Identify which cell holds the provided text, then report its (X, Y) central coordinate. 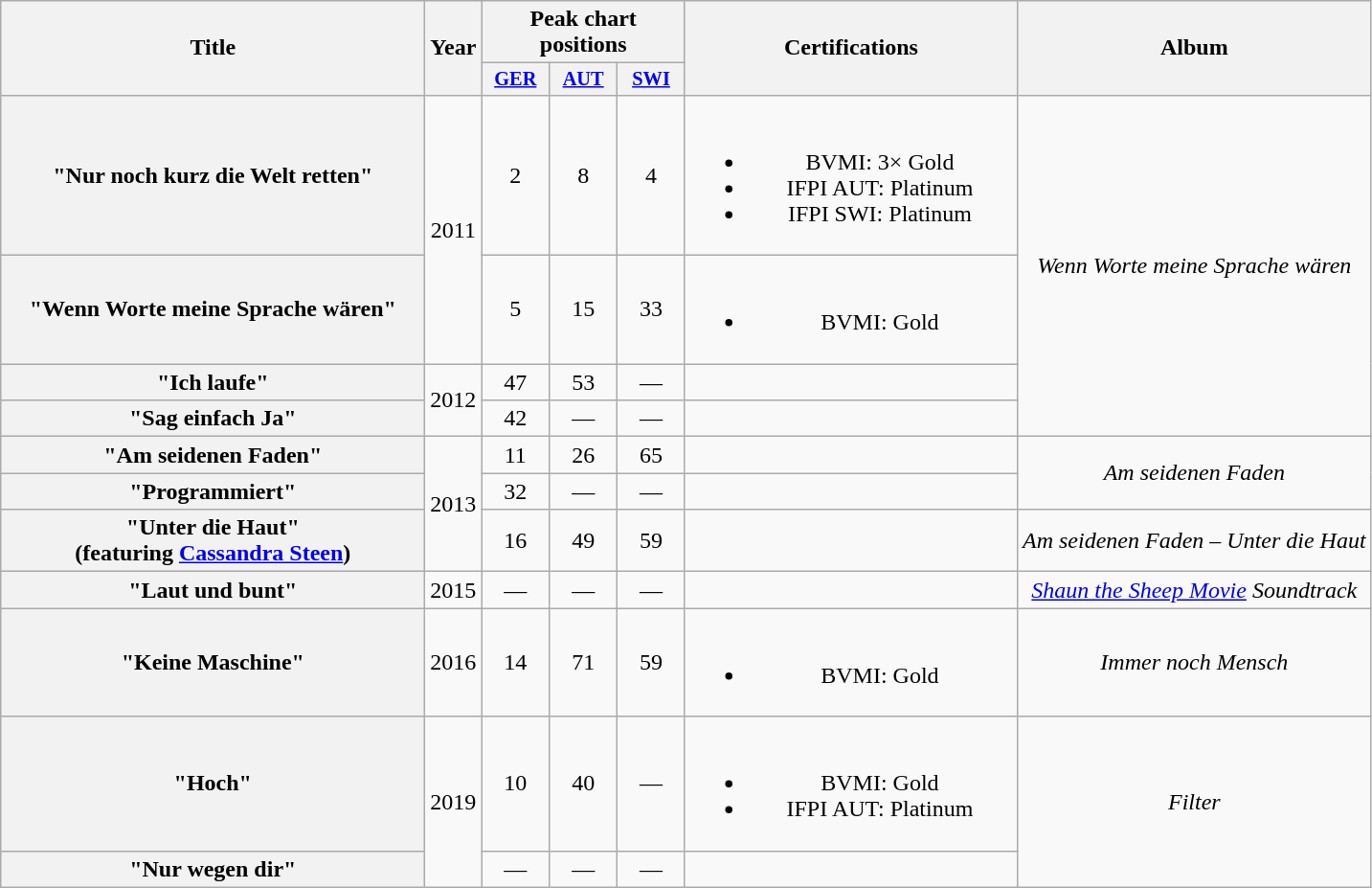
5 (515, 310)
Am seidenen Faden (1194, 473)
11 (515, 455)
15 (584, 310)
Album (1194, 48)
Year (454, 48)
"Nur wegen dir" (213, 869)
Title (213, 48)
"Ich laufe" (213, 382)
Peak chart positions (584, 33)
"Keine Maschine" (213, 663)
2 (515, 174)
10 (515, 784)
"Hoch" (213, 784)
Shaun the Sheep Movie Soundtrack (1194, 590)
Am seidenen Faden – Unter die Haut (1194, 540)
"Programmiert" (213, 491)
14 (515, 663)
53 (584, 382)
40 (584, 784)
2013 (454, 504)
2015 (454, 590)
"Nur noch kurz die Welt retten" (213, 174)
"Wenn Worte meine Sprache wären" (213, 310)
Wenn Worte meine Sprache wären (1194, 265)
"Am seidenen Faden" (213, 455)
BVMI: 3× GoldIFPI AUT: PlatinumIFPI SWI: Platinum (850, 174)
Filter (1194, 802)
26 (584, 455)
GER (515, 80)
42 (515, 419)
49 (584, 540)
2019 (454, 802)
65 (651, 455)
47 (515, 382)
33 (651, 310)
Certifications (850, 48)
"Unter die Haut" (featuring Cassandra Steen) (213, 540)
2011 (454, 229)
"Sag einfach Ja" (213, 419)
SWI (651, 80)
Immer noch Mensch (1194, 663)
71 (584, 663)
8 (584, 174)
2012 (454, 400)
AUT (584, 80)
16 (515, 540)
BVMI: GoldIFPI AUT: Platinum (850, 784)
4 (651, 174)
2016 (454, 663)
32 (515, 491)
"Laut und bunt" (213, 590)
